Search for the cell housing the specified text and yield its [x, y] center coordinate. 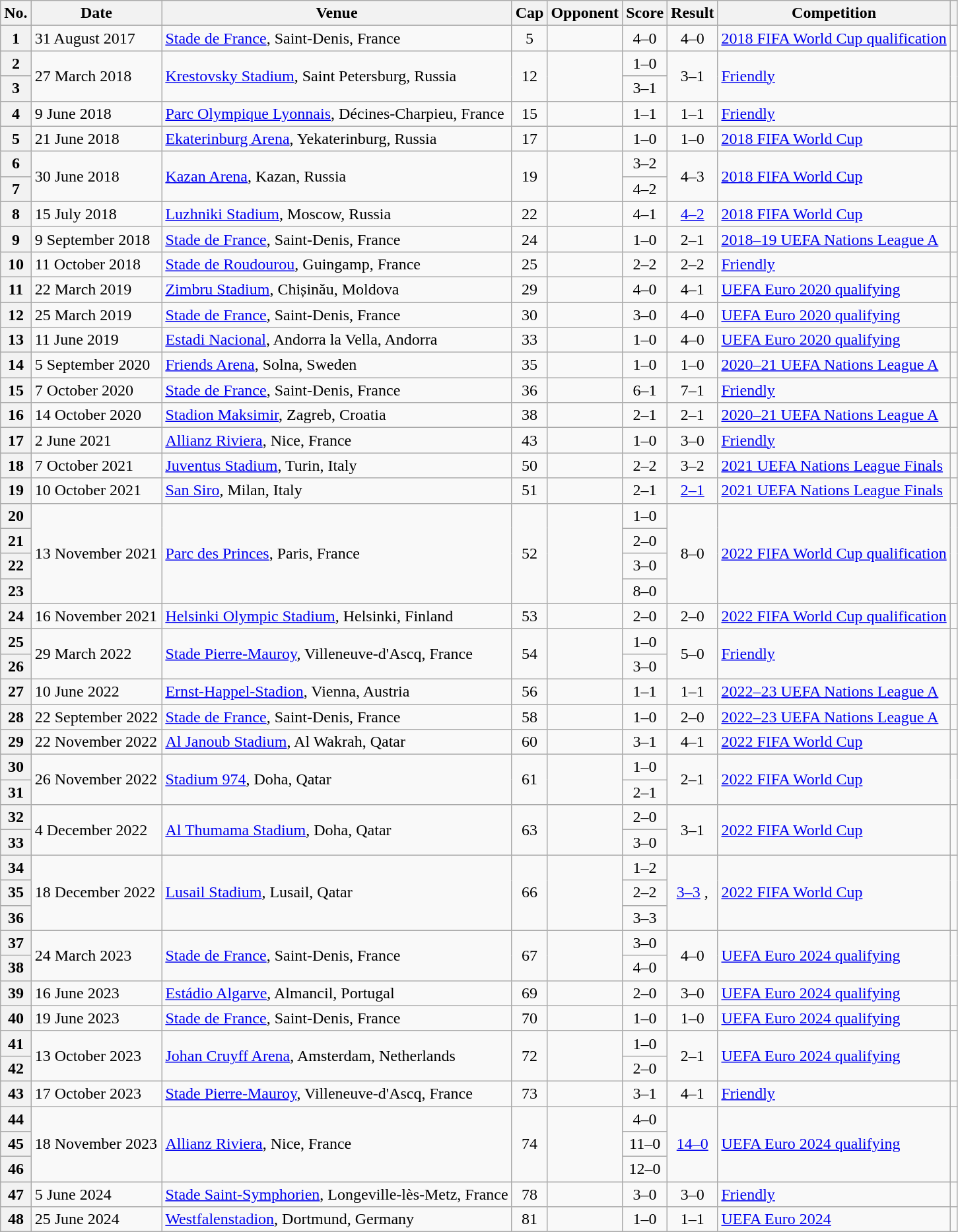
31 August 2017 [96, 38]
Juventus Stadium, Turin, Italy [337, 465]
29 March 2022 [96, 654]
13 October 2023 [96, 1056]
Johan Cruyff Arena, Amsterdam, Netherlands [337, 1056]
Westfalenstadion, Dortmund, Germany [337, 1219]
Kazan Arena, Kazan, Russia [337, 176]
22 March 2019 [96, 289]
58 [530, 716]
14 October 2020 [96, 415]
2 [16, 63]
9 June 2018 [96, 114]
81 [530, 1219]
50 [530, 465]
Competition [834, 13]
Stade de Roudourou, Guingamp, France [337, 264]
37 [16, 943]
11–0 [645, 1144]
52 [530, 553]
Helsinki Olympic Stadium, Helsinki, Finland [337, 616]
5 June 2024 [96, 1194]
3–3 , [693, 893]
18 November 2023 [96, 1144]
2018 FIFA World Cup qualification [834, 38]
74 [530, 1144]
46 [16, 1169]
70 [530, 1018]
41 [16, 1043]
42 [16, 1068]
Stadion Maksimir, Zagreb, Croatia [337, 415]
10 October 2021 [96, 491]
53 [530, 616]
22 September 2022 [96, 716]
39 [16, 993]
66 [530, 893]
16 [16, 415]
8 [16, 214]
UEFA Euro 2024 [834, 1219]
20 [16, 516]
Result [693, 13]
72 [530, 1056]
4–3 [693, 176]
Estadi Nacional, Andorra la Vella, Andorra [337, 340]
26 [16, 666]
21 June 2018 [96, 139]
Friends Arena, Solna, Sweden [337, 365]
27 March 2018 [96, 76]
18 [16, 465]
Parc des Princes, Paris, France [337, 553]
32 [16, 817]
3 [16, 88]
13 November 2021 [96, 553]
19 June 2023 [96, 1018]
Date [96, 13]
3–3 [645, 918]
34 [16, 868]
27 [16, 691]
18 December 2022 [96, 893]
11 October 2018 [96, 264]
23 [16, 591]
Parc Olympique Lyonnais, Décines-Charpieu, France [337, 114]
15 July 2018 [96, 214]
1 [16, 38]
9 [16, 239]
Al Thumama Stadium, Doha, Qatar [337, 830]
2018–19 UEFA Nations League A [834, 239]
2 June 2021 [96, 440]
6 [16, 164]
Ekaterinburg Arena, Yekaterinburg, Russia [337, 139]
54 [530, 654]
73 [530, 1093]
10 [16, 264]
4 December 2022 [96, 830]
78 [530, 1194]
Krestovsky Stadium, Saint Petersburg, Russia [337, 76]
63 [530, 830]
26 November 2022 [96, 780]
21 [16, 541]
69 [530, 993]
31 [16, 792]
14–0 [693, 1144]
47 [16, 1194]
7 October 2021 [96, 465]
4 [16, 114]
51 [530, 491]
Venue [337, 13]
48 [16, 1219]
60 [530, 742]
30 June 2018 [96, 176]
Estádio Algarve, Almancil, Portugal [337, 993]
Luzhniki Stadium, Moscow, Russia [337, 214]
13 [16, 340]
Cap [530, 13]
25 March 2019 [96, 315]
10 June 2022 [96, 691]
6–1 [645, 390]
61 [530, 780]
7–1 [693, 390]
16 June 2023 [96, 993]
5 September 2020 [96, 365]
17 October 2023 [96, 1093]
9 September 2018 [96, 239]
16 November 2021 [96, 616]
67 [530, 955]
Al Janoub Stadium, Al Wakrah, Qatar [337, 742]
12–0 [645, 1169]
Ernst-Happel-Stadion, Vienna, Austria [337, 691]
24 March 2023 [96, 955]
5–0 [693, 654]
7 October 2020 [96, 390]
No. [16, 13]
Score [645, 13]
Stade Saint-Symphorien, Longeville-lès-Metz, France [337, 1194]
28 [16, 716]
44 [16, 1119]
14 [16, 365]
11 [16, 289]
Lusail Stadium, Lusail, Qatar [337, 893]
Stadium 974, Doha, Qatar [337, 780]
1–2 [645, 868]
45 [16, 1144]
56 [530, 691]
25 June 2024 [96, 1219]
San Siro, Milan, Italy [337, 491]
7 [16, 189]
22 November 2022 [96, 742]
Zimbru Stadium, Chișinău, Moldova [337, 289]
40 [16, 1018]
11 June 2019 [96, 340]
Opponent [585, 13]
